Provide the [x, y] coordinate of the cell's center where the given text is located.  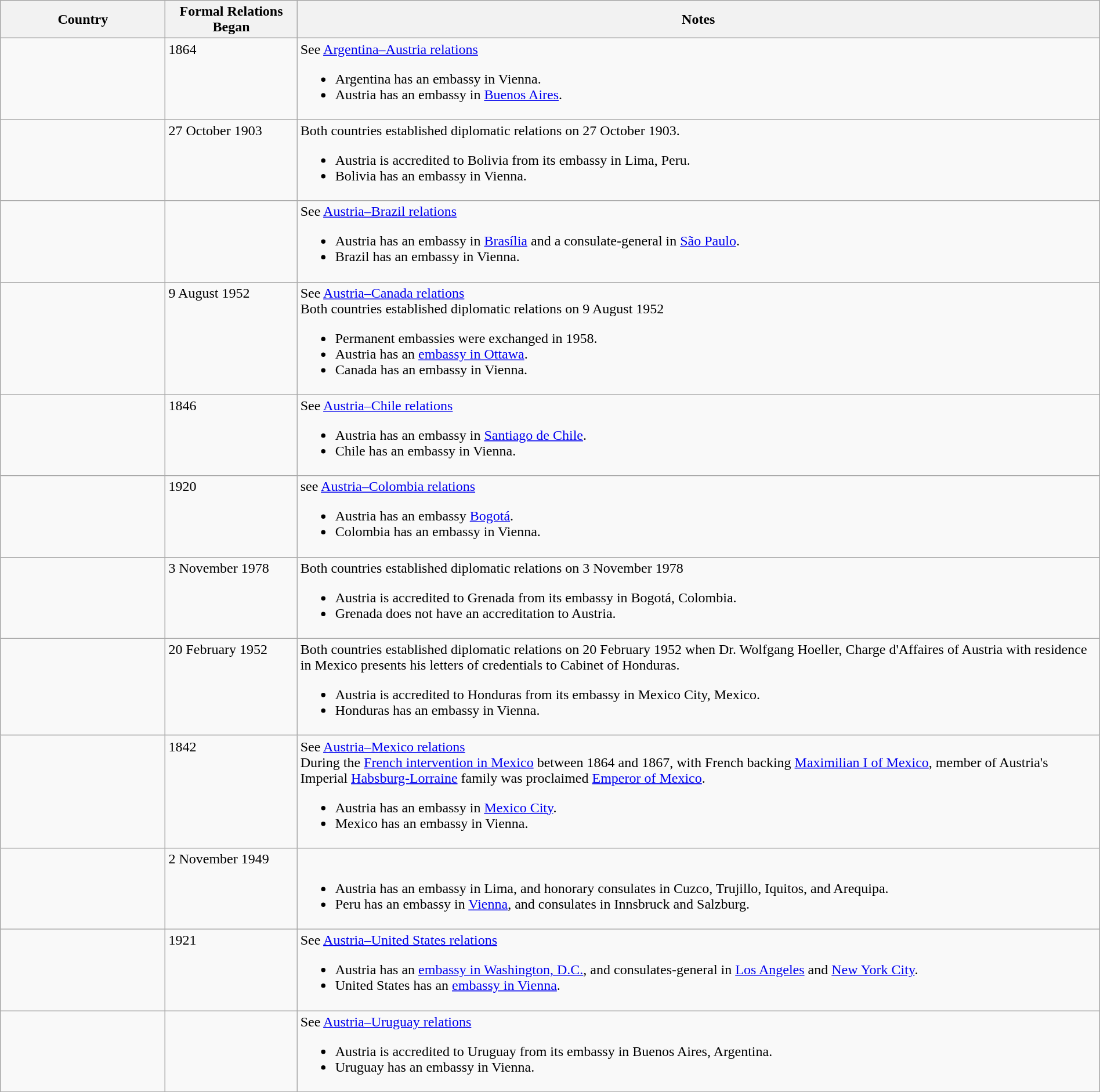
Notes [699, 20]
1864 [231, 79]
3 November 1978 [231, 598]
See Argentina–Austria relationsArgentina has an embassy in Vienna.Austria has an embassy in Buenos Aires. [699, 79]
1846 [231, 435]
See Austria–Chile relationsAustria has an embassy in Santiago de Chile.Chile has an embassy in Vienna. [699, 435]
see Austria–Colombia relationsAustria has an embassy Bogotá.Colombia has an embassy in Vienna. [699, 516]
See Austria–Brazil relationsAustria has an embassy in Brasília and a consulate-general in São Paulo.Brazil has an embassy in Vienna. [699, 241]
9 August 1952 [231, 338]
1920 [231, 516]
27 October 1903 [231, 160]
20 February 1952 [231, 687]
Country [83, 20]
1842 [231, 791]
1921 [231, 970]
Formal Relations Began [231, 20]
2 November 1949 [231, 888]
See Austria–Uruguay relationsAustria is accredited to Uruguay from its embassy in Buenos Aires, Argentina.Uruguay has an embassy in Vienna. [699, 1051]
